Scan for the cell matching the given text and deliver its (x, y) coordinate at center. 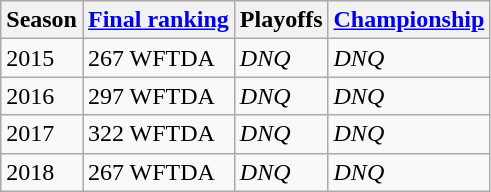
Season (42, 20)
297 WFTDA (158, 96)
2015 (42, 58)
Championship (409, 20)
2016 (42, 96)
2018 (42, 172)
322 WFTDA (158, 134)
Playoffs (281, 20)
Final ranking (158, 20)
2017 (42, 134)
